Pinpoint the cell where the given text exists, returning its [X, Y] midpoint coordinate. 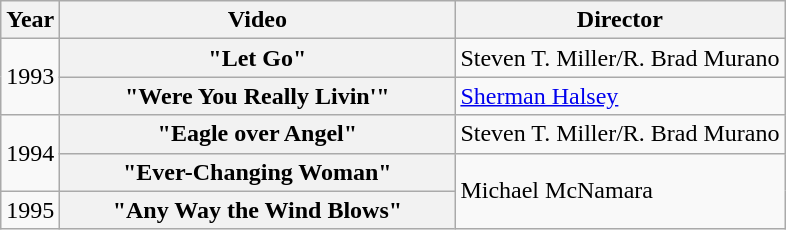
"Eagle over Angel" [258, 134]
1995 [30, 210]
"Ever-Changing Woman" [258, 172]
Year [30, 20]
"Were You Really Livin'" [258, 96]
Video [258, 20]
"Let Go" [258, 58]
Director [620, 20]
"Any Way the Wind Blows" [258, 210]
1994 [30, 153]
Michael McNamara [620, 191]
Sherman Halsey [620, 96]
1993 [30, 77]
